For the text-containing cell, return its midpoint in (X, Y) coordinate format. 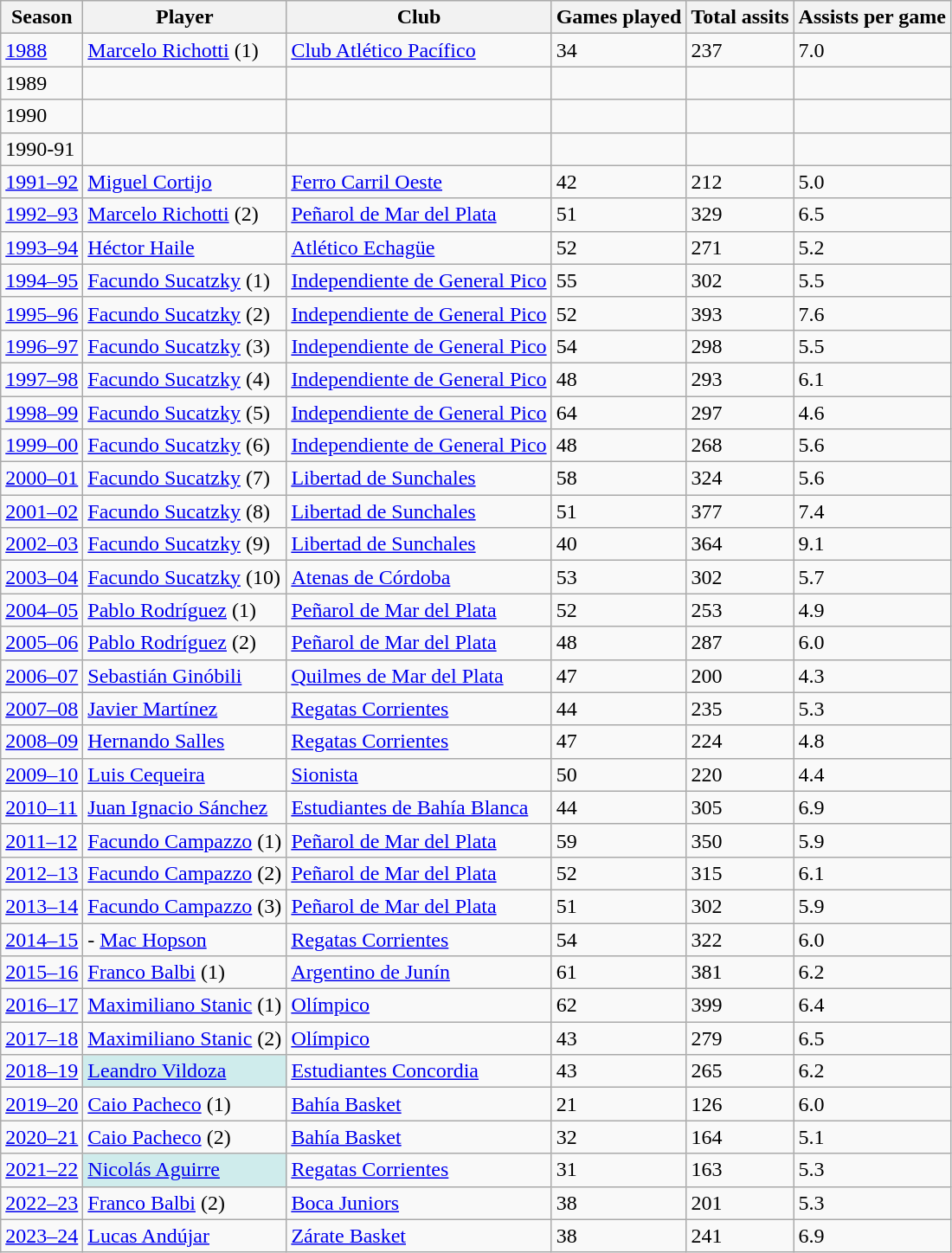
5.1 (872, 1137)
Club (419, 17)
2014–15 (42, 939)
2000–01 (42, 479)
Juan Ignacio Sánchez (185, 807)
59 (619, 840)
Argentino de Junín (419, 973)
Miguel Cortijo (185, 182)
350 (740, 840)
Maximiliano Stanic (2) (185, 1038)
2006–07 (42, 676)
4.8 (872, 742)
1998–99 (42, 413)
Hernando Salles (185, 742)
Pablo Rodríguez (1) (185, 610)
Maximiliano Stanic (1) (185, 1006)
7.6 (872, 313)
329 (740, 215)
1994–95 (42, 280)
53 (619, 577)
253 (740, 610)
1997–98 (42, 379)
2001–02 (42, 511)
2008–09 (42, 742)
Facundo Sucatzky (7) (185, 479)
Leandro Vildoza (185, 1071)
Facundo Campazzo (3) (185, 906)
Nicolás Aguirre (185, 1170)
1990 (42, 116)
Estudiantes de Bahía Blanca (419, 807)
5.7 (872, 577)
Luis Cequeira (185, 774)
2007–08 (42, 709)
268 (740, 446)
31 (619, 1170)
7.0 (872, 50)
2023–24 (42, 1236)
Estudiantes Concordia (419, 1071)
5.2 (872, 247)
4.3 (872, 676)
2017–18 (42, 1038)
2019–20 (42, 1104)
5.0 (872, 182)
224 (740, 742)
1989 (42, 83)
241 (740, 1236)
1992–93 (42, 215)
163 (740, 1170)
Lucas Andújar (185, 1236)
7.4 (872, 511)
399 (740, 1006)
200 (740, 676)
1991–92 (42, 182)
324 (740, 479)
55 (619, 280)
2002–03 (42, 544)
32 (619, 1137)
Facundo Sucatzky (3) (185, 346)
Franco Balbi (1) (185, 973)
4.6 (872, 413)
2003–04 (42, 577)
Ferro Carril Oeste (419, 182)
Facundo Sucatzky (8) (185, 511)
Club Atlético Pacífico (419, 50)
2004–05 (42, 610)
58 (619, 479)
Atlético Echagüe (419, 247)
Season (42, 17)
Player (185, 17)
377 (740, 511)
1995–96 (42, 313)
Facundo Sucatzky (9) (185, 544)
Facundo Sucatzky (1) (185, 280)
4.9 (872, 610)
271 (740, 247)
1999–00 (42, 446)
293 (740, 379)
Franco Balbi (2) (185, 1203)
62 (619, 1006)
2018–19 (42, 1071)
2022–23 (42, 1203)
1990-91 (42, 149)
Héctor Haile (185, 247)
322 (740, 939)
Facundo Sucatzky (4) (185, 379)
2010–11 (42, 807)
298 (740, 346)
2020–21 (42, 1137)
Facundo Campazzo (1) (185, 840)
61 (619, 973)
212 (740, 182)
Facundo Campazzo (2) (185, 873)
315 (740, 873)
40 (619, 544)
2009–10 (42, 774)
279 (740, 1038)
265 (740, 1071)
1988 (42, 50)
Atenas de Córdoba (419, 577)
2021–22 (42, 1170)
287 (740, 643)
Sionista (419, 774)
2011–12 (42, 840)
Total assits (740, 17)
34 (619, 50)
2015–16 (42, 973)
201 (740, 1203)
220 (740, 774)
Caio Pacheco (2) (185, 1137)
Facundo Sucatzky (5) (185, 413)
4.4 (872, 774)
1996–97 (42, 346)
Caio Pacheco (1) (185, 1104)
6.4 (872, 1006)
126 (740, 1104)
393 (740, 313)
Pablo Rodríguez (2) (185, 643)
Quilmes de Mar del Plata (419, 676)
Boca Juniors (419, 1203)
42 (619, 182)
237 (740, 50)
Marcelo Richotti (1) (185, 50)
305 (740, 807)
Facundo Sucatzky (6) (185, 446)
1993–94 (42, 247)
Facundo Sucatzky (2) (185, 313)
9.1 (872, 544)
164 (740, 1137)
64 (619, 413)
21 (619, 1104)
2012–13 (42, 873)
Zárate Basket (419, 1236)
381 (740, 973)
2013–14 (42, 906)
Sebastián Ginóbili (185, 676)
2016–17 (42, 1006)
Games played (619, 17)
297 (740, 413)
50 (619, 774)
Assists per game (872, 17)
- Mac Hopson (185, 939)
Marcelo Richotti (2) (185, 215)
Facundo Sucatzky (10) (185, 577)
235 (740, 709)
364 (740, 544)
2005–06 (42, 643)
Javier Martínez (185, 709)
